Search for the cell housing the specified text and yield its [X, Y] center coordinate. 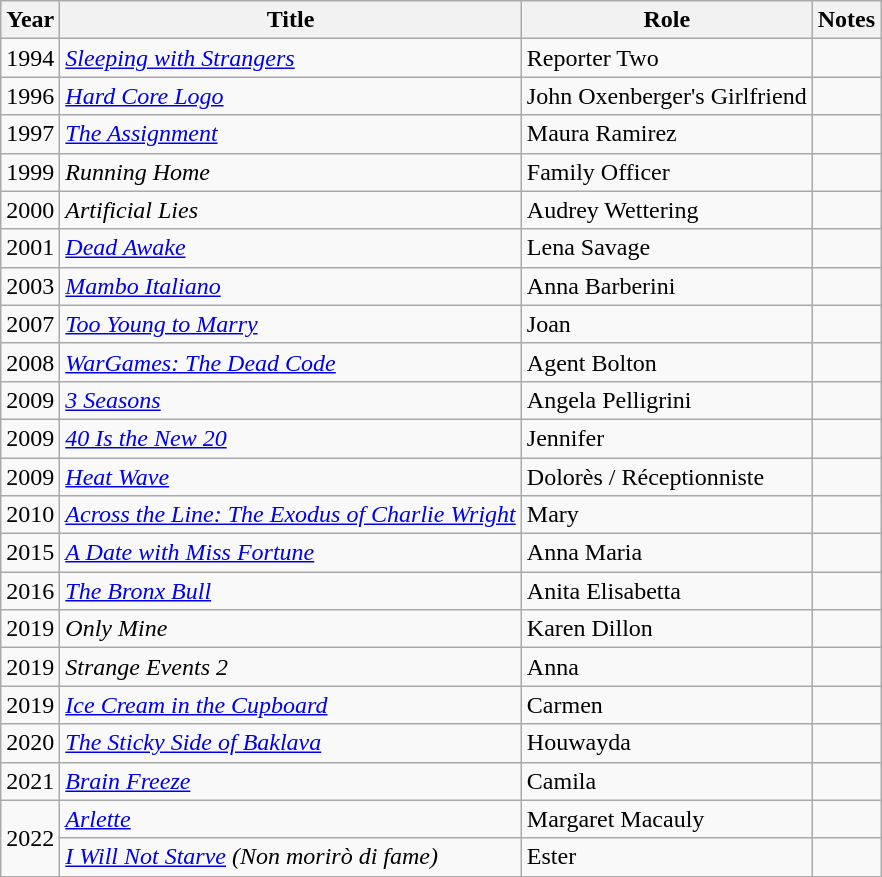
Heat Wave [290, 477]
Hard Core Logo [290, 96]
Joan [666, 324]
Year [30, 20]
2010 [30, 515]
40 Is the New 20 [290, 438]
Anna Barberini [666, 286]
2022 [30, 838]
Camila [666, 781]
I Will Not Starve (Non morirò di fame) [290, 857]
Role [666, 20]
WarGames: The Dead Code [290, 362]
Brain Freeze [290, 781]
A Date with Miss Fortune [290, 553]
2015 [30, 553]
Strange Events 2 [290, 667]
Notes [846, 20]
Ice Cream in the Cupboard [290, 705]
Margaret Macauly [666, 819]
Arlette [290, 819]
2008 [30, 362]
2020 [30, 743]
Angela Pelligrini [666, 400]
Mary [666, 515]
Artificial Lies [290, 210]
Audrey Wettering [666, 210]
Sleeping with Strangers [290, 58]
The Sticky Side of Baklava [290, 743]
2016 [30, 591]
3 Seasons [290, 400]
Maura Ramirez [666, 134]
1997 [30, 134]
Mambo Italiano [290, 286]
Too Young to Marry [290, 324]
Anna Maria [666, 553]
Anita Elisabetta [666, 591]
Karen Dillon [666, 629]
2001 [30, 248]
Anna [666, 667]
Ester [666, 857]
Across the Line: The Exodus of Charlie Wright [290, 515]
The Bronx Bull [290, 591]
Reporter Two [666, 58]
Title [290, 20]
2021 [30, 781]
2007 [30, 324]
Running Home [290, 172]
Lena Savage [666, 248]
Agent Bolton [666, 362]
2003 [30, 286]
John Oxenberger's Girlfriend [666, 96]
1996 [30, 96]
1994 [30, 58]
1999 [30, 172]
Only Mine [290, 629]
The Assignment [290, 134]
2000 [30, 210]
Carmen [666, 705]
Dead Awake [290, 248]
Family Officer [666, 172]
Dolorès / Réceptionniste [666, 477]
Jennifer [666, 438]
Houwayda [666, 743]
